Capture the cell that displays the provided text and extract its (x, y) central coordinate. 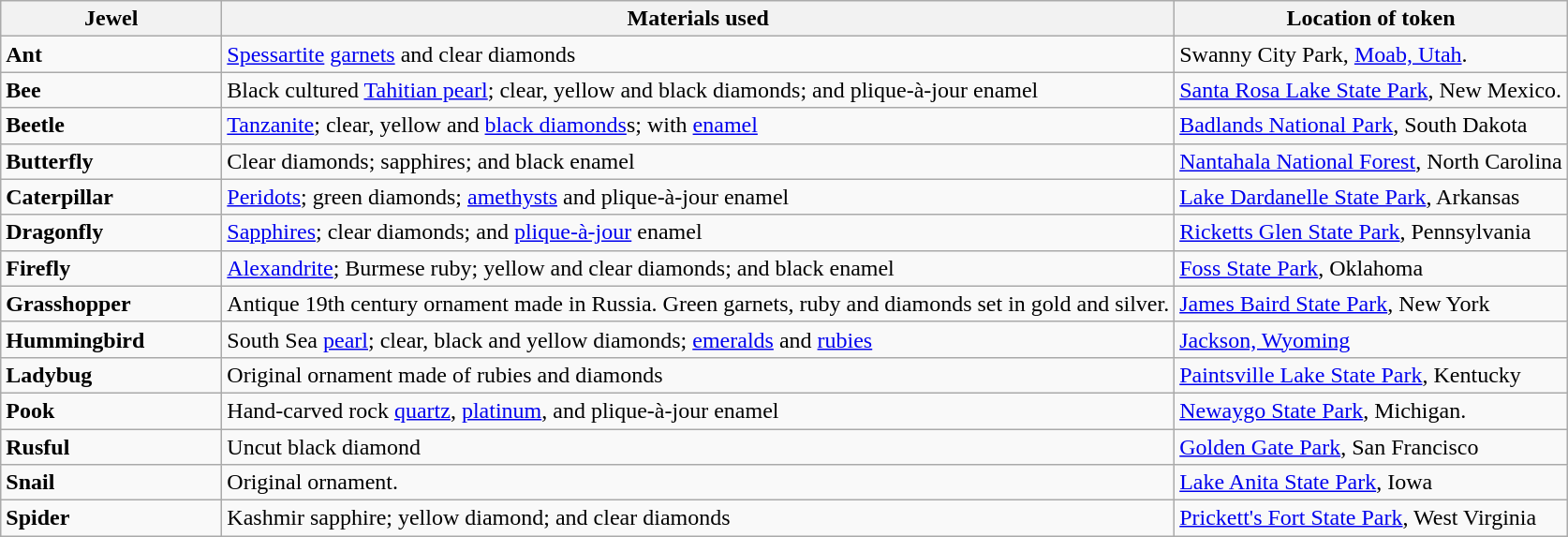
Pook (111, 410)
Alexandrite; Burmese ruby; yellow and clear diamonds; and black enamel (699, 268)
Grasshopper (111, 304)
Ladybug (111, 375)
Location of token (1371, 19)
Dragonfly (111, 232)
Paintsville Lake State Park, Kentucky (1371, 375)
Rusful (111, 447)
South Sea pearl; clear, black and yellow diamonds; emeralds and rubies (699, 339)
Golden Gate Park, San Francisco (1371, 447)
Nantahala National Forest, North Carolina (1371, 161)
Black cultured Tahitian pearl; clear, yellow and black diamonds; and plique-à-jour enamel (699, 90)
Materials used (699, 19)
Jewel (111, 19)
Santa Rosa Lake State Park, New Mexico. (1371, 90)
James Baird State Park, New York (1371, 304)
Uncut black diamond (699, 447)
Kashmir sapphire; yellow diamond; and clear diamonds (699, 518)
Original ornament made of rubies and diamonds (699, 375)
Original ornament. (699, 483)
Lake Dardanelle State Park, Arkansas (1371, 197)
Antique 19th century ornament made in Russia. Green garnets, ruby and diamonds set in gold and silver. (699, 304)
Caterpillar (111, 197)
Beetle (111, 126)
Peridots; green diamonds; amethysts and plique-à-jour enamel (699, 197)
Snail (111, 483)
Hummingbird (111, 339)
Newaygo State Park, Michigan. (1371, 410)
Prickett's Fort State Park, West Virginia (1371, 518)
Butterfly (111, 161)
Badlands National Park, South Dakota (1371, 126)
Lake Anita State Park, Iowa (1371, 483)
Tanzanite; clear, yellow and black diamondss; with enamel (699, 126)
Swanny City Park, Moab, Utah. (1371, 54)
Ant (111, 54)
Spider (111, 518)
Sapphires; clear diamonds; and plique-à-jour enamel (699, 232)
Bee (111, 90)
Ricketts Glen State Park, Pennsylvania (1371, 232)
Spessartite garnets and clear diamonds (699, 54)
Firefly (111, 268)
Clear diamonds; sapphires; and black enamel (699, 161)
Jackson, Wyoming (1371, 339)
Hand-carved rock quartz, platinum, and plique-à-jour enamel (699, 410)
Foss State Park, Oklahoma (1371, 268)
